Scan for the cell matching the given text and deliver its [X, Y] coordinate at center. 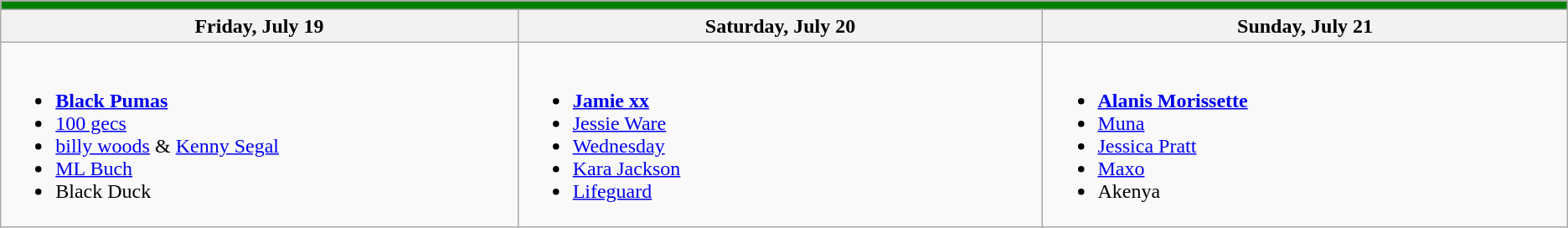
Jamie xxJessie WareWednesdayKara JacksonLifeguard [781, 134]
Saturday, July 20 [781, 26]
Sunday, July 21 [1305, 26]
Friday, July 19 [260, 26]
Alanis MorissetteMunaJessica PrattMaxoAkenya [1305, 134]
Black Pumas100 gecsbilly woods & Kenny SegalML BuchBlack Duck [260, 134]
